Determine the [X, Y] coordinate at the center of the cell enclosing the given text.  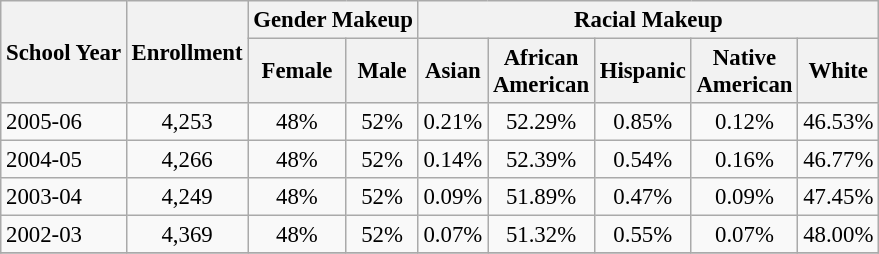
0.21% [452, 122]
52.29% [542, 122]
51.89% [542, 197]
African American [542, 72]
0.85% [642, 122]
2002-03 [64, 235]
4,253 [187, 122]
Gender Makeup [333, 20]
0.16% [744, 160]
0.12% [744, 122]
2003-04 [64, 197]
48.00% [838, 235]
School Year [64, 52]
51.32% [542, 235]
4,249 [187, 197]
Enrollment [187, 52]
0.55% [642, 235]
Native American [744, 72]
Female [297, 72]
47.45% [838, 197]
4,369 [187, 235]
0.54% [642, 160]
Hispanic [642, 72]
46.77% [838, 160]
2004-05 [64, 160]
White [838, 72]
Male [382, 72]
4,266 [187, 160]
Asian [452, 72]
46.53% [838, 122]
0.14% [452, 160]
52.39% [542, 160]
0.47% [642, 197]
2005-06 [64, 122]
Racial Makeup [648, 20]
